Find where the given text appears and provide that cell's center as [x, y] coordinate. 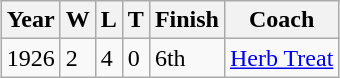
4 [108, 58]
6th [186, 58]
Coach [281, 20]
Year [30, 20]
0 [136, 58]
T [136, 20]
1926 [30, 58]
L [108, 20]
Herb Treat [281, 58]
W [78, 20]
2 [78, 58]
Finish [186, 20]
